Return [x, y] of the center of cell containing provided text 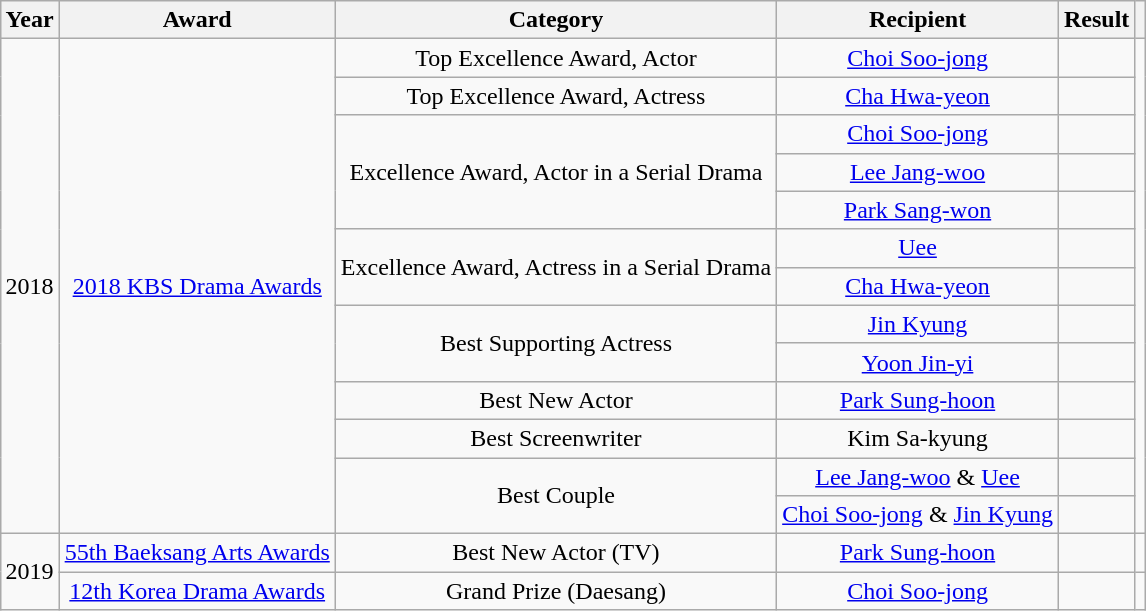
Award [197, 20]
Lee Jang-woo & Uee [918, 477]
Recipient [918, 20]
Top Excellence Award, Actress [556, 96]
Best New Actor [556, 400]
Excellence Award, Actress in a Serial Drama [556, 267]
2018 [30, 286]
2019 [30, 572]
Best Screenwriter [556, 438]
Best Supporting Actress [556, 343]
Category [556, 20]
Choi Soo-jong & Jin Kyung [918, 515]
Lee Jang-woo [918, 172]
Park Sang-won [918, 210]
2018 KBS Drama Awards [197, 286]
Grand Prize (Daesang) [556, 591]
Top Excellence Award, Actor [556, 58]
Jin Kyung [918, 324]
Year [30, 20]
Best Couple [556, 496]
12th Korea Drama Awards [197, 591]
Uee [918, 248]
Result [1096, 20]
55th Baeksang Arts Awards [197, 553]
Best New Actor (TV) [556, 553]
Excellence Award, Actor in a Serial Drama [556, 172]
Kim Sa-kyung [918, 438]
Yoon Jin-yi [918, 362]
